Return the (X, Y) coordinate for the center point of the cell that contains the specified text.  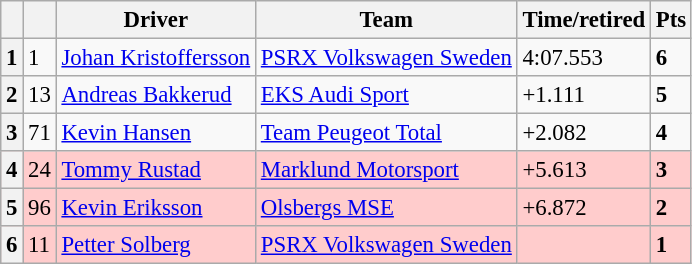
Team (386, 20)
Kevin Eriksson (156, 208)
+5.613 (584, 170)
+2.082 (584, 133)
+1.111 (584, 95)
Petter Solberg (156, 245)
11 (40, 245)
13 (40, 95)
Tommy Rustad (156, 170)
Driver (156, 20)
Olsbergs MSE (386, 208)
24 (40, 170)
Johan Kristoffersson (156, 58)
+6.872 (584, 208)
71 (40, 133)
Team Peugeot Total (386, 133)
Pts (670, 20)
Time/retired (584, 20)
96 (40, 208)
Marklund Motorsport (386, 170)
4:07.553 (584, 58)
EKS Audi Sport (386, 95)
Kevin Hansen (156, 133)
Andreas Bakkerud (156, 95)
